From the cell containing the given text, extract its center point as [X, Y] coordinate. 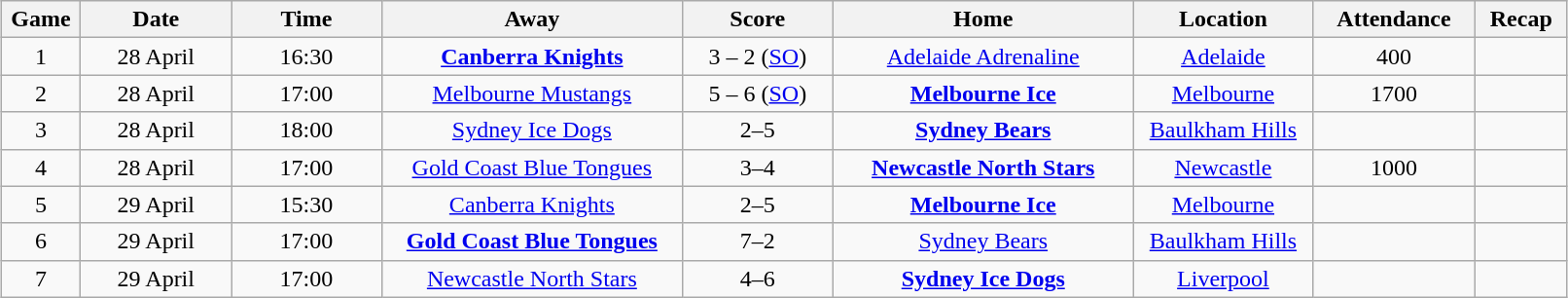
16:30 [307, 56]
3–4 [757, 168]
6 [41, 242]
15:30 [307, 205]
18:00 [307, 130]
Game [41, 19]
Score [757, 19]
Home [982, 19]
3 – 2 (SO) [757, 56]
7 [41, 279]
Away [531, 19]
400 [1393, 56]
1700 [1393, 93]
5 [41, 205]
7–2 [757, 242]
Date [156, 19]
4–6 [757, 279]
Attendance [1393, 19]
1000 [1393, 168]
Recap [1521, 19]
Adelaide [1223, 56]
Melbourne Mustangs [531, 93]
Location [1223, 19]
1 [41, 56]
Time [307, 19]
4 [41, 168]
Newcastle [1223, 168]
5 – 6 (SO) [757, 93]
3 [41, 130]
Liverpool [1223, 279]
2 [41, 93]
Adelaide Adrenaline [982, 56]
